Capture the cell that displays the provided text and extract its (x, y) central coordinate. 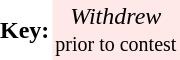
Withdrewprior to contest (116, 30)
